Output the (X, Y) coordinate of the center of the cell containing the given text.  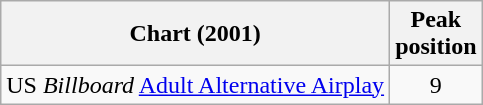
Chart (2001) (196, 34)
9 (436, 85)
Peakposition (436, 34)
US Billboard Adult Alternative Airplay (196, 85)
